Search for the cell housing the specified text and yield its (x, y) center coordinate. 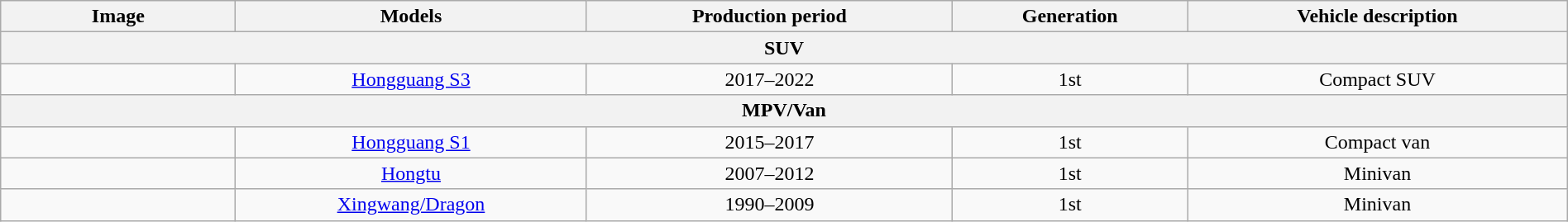
1990–2009 (769, 205)
Vehicle description (1378, 17)
Hongtu (411, 173)
Hongguang S3 (411, 79)
2007–2012 (769, 173)
Models (411, 17)
Production period (769, 17)
2017–2022 (769, 79)
SUV (784, 48)
2015–2017 (769, 142)
Generation (1070, 17)
Image (118, 17)
Compact van (1378, 142)
MPV/Van (784, 111)
Xingwang/Dragon (411, 205)
Hongguang S1 (411, 142)
Compact SUV (1378, 79)
